Detect which cell encompasses the target text, then output its (X, Y) center coordinate. 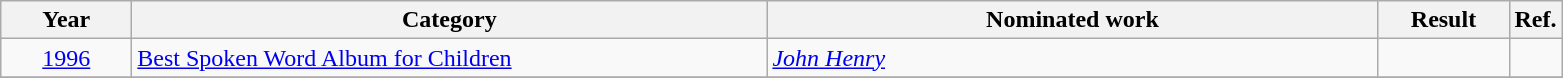
1996 (66, 58)
Best Spoken Word Album for Children (450, 58)
Category (450, 20)
Nominated work (1072, 20)
John Henry (1072, 58)
Year (66, 20)
Ref. (1536, 20)
Result (1444, 20)
